Pinpoint the cell where the given text exists, returning its [X, Y] midpoint coordinate. 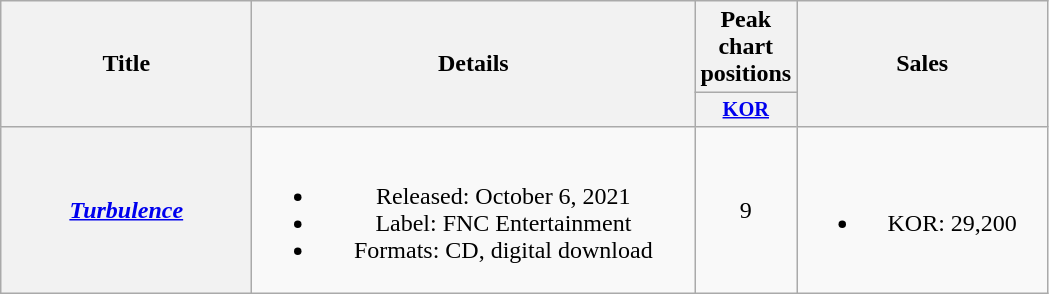
KOR: 29,200 [922, 210]
Sales [922, 64]
9 [746, 210]
KOR [746, 110]
Title [126, 64]
Released: October 6, 2021Label: FNC EntertainmentFormats: CD, digital download [474, 210]
Turbulence [126, 210]
Details [474, 64]
Peak chart positions [746, 47]
